Find where the given text appears and provide that cell's center as [X, Y] coordinate. 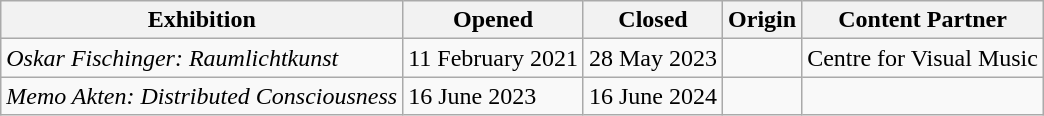
16 June 2024 [652, 96]
11 February 2021 [494, 58]
16 June 2023 [494, 96]
Origin [762, 20]
Oskar Fischinger: Raumlichtkunst [202, 58]
Exhibition [202, 20]
Opened [494, 20]
Content Partner [923, 20]
28 May 2023 [652, 58]
Closed [652, 20]
Memo Akten: Distributed Consciousness [202, 96]
Centre for Visual Music [923, 58]
